Scan for the cell matching the given text and deliver its (X, Y) coordinate at center. 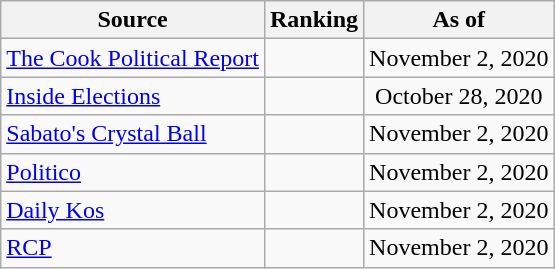
October 28, 2020 (459, 96)
Politico (133, 172)
Source (133, 20)
The Cook Political Report (133, 58)
Sabato's Crystal Ball (133, 134)
Ranking (314, 20)
As of (459, 20)
Inside Elections (133, 96)
RCP (133, 248)
Daily Kos (133, 210)
